Capture the cell that displays the provided text and extract its (X, Y) central coordinate. 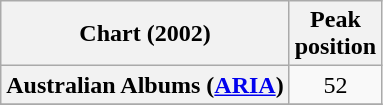
Peakposition (335, 34)
Australian Albums (ARIA) (145, 85)
Chart (2002) (145, 34)
52 (335, 85)
